Capture the cell that displays the provided text and extract its [X, Y] central coordinate. 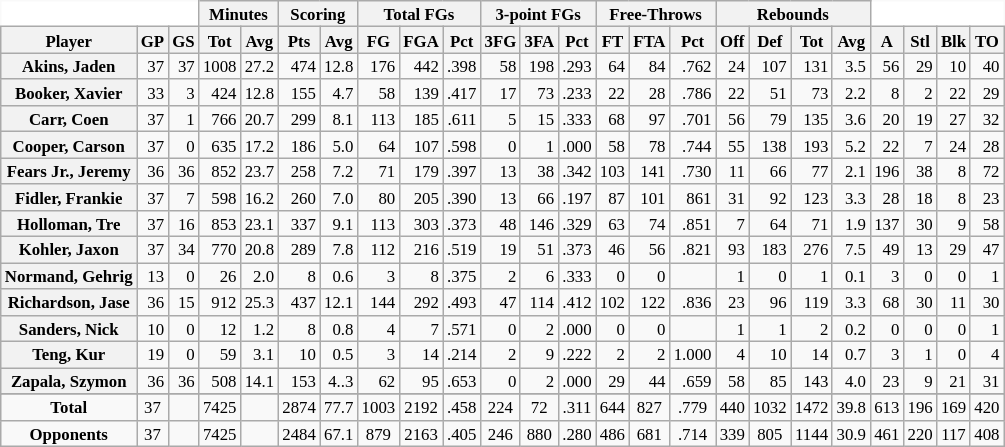
FG [378, 40]
4.7 [339, 93]
.779 [693, 407]
Total FGs [418, 14]
7.0 [339, 197]
Akins, Jaden [69, 66]
0.7 [851, 355]
.821 [693, 250]
146 [539, 224]
FGA [421, 40]
62 [378, 381]
44 [650, 381]
183 [770, 250]
508 [220, 381]
2484 [299, 433]
Carr, Coen [69, 119]
.390 [462, 197]
20 [886, 119]
16.2 [260, 197]
114 [539, 302]
Kohler, Jaxon [69, 250]
.762 [693, 66]
23.7 [260, 171]
Zapala, Szymon [69, 381]
Holloman, Tre [69, 224]
155 [299, 93]
32 [986, 119]
.786 [693, 93]
Blk [954, 40]
.571 [462, 328]
49 [886, 250]
16 [184, 224]
.222 [577, 355]
260 [299, 197]
.493 [462, 302]
144 [378, 302]
77 [812, 171]
.375 [462, 276]
.730 [693, 171]
424 [220, 93]
Free-Throws [656, 14]
80 [378, 197]
5.2 [851, 145]
179 [421, 171]
78 [650, 145]
27 [954, 119]
119 [812, 302]
Fidler, Frankie [69, 197]
Opponents [69, 433]
55 [732, 145]
Total [69, 407]
40 [986, 66]
131 [812, 66]
276 [812, 250]
289 [299, 250]
95 [421, 381]
63 [612, 224]
0.1 [851, 276]
Sanders, Nick [69, 328]
.280 [577, 433]
153 [299, 381]
4.0 [851, 381]
303 [421, 224]
Pts [299, 40]
12 [220, 328]
224 [500, 407]
.836 [693, 302]
GS [184, 40]
17.2 [260, 145]
198 [539, 66]
Rebounds [793, 14]
Player [69, 40]
880 [539, 433]
292 [421, 302]
138 [770, 145]
193 [812, 145]
TO [986, 40]
Richardson, Jase [69, 302]
96 [770, 302]
.611 [462, 119]
805 [770, 433]
33 [153, 93]
.714 [693, 433]
7.2 [339, 171]
93 [732, 250]
258 [299, 171]
.412 [577, 302]
112 [378, 250]
143 [812, 381]
1144 [812, 433]
613 [886, 407]
186 [299, 145]
.398 [462, 66]
827 [650, 407]
.329 [577, 224]
Teng, Kur [69, 355]
.519 [462, 250]
442 [421, 66]
117 [954, 433]
137 [886, 224]
1.2 [260, 328]
92 [770, 197]
Stl [920, 40]
7.8 [339, 250]
.197 [577, 197]
5 [500, 119]
408 [986, 433]
220 [920, 433]
.653 [462, 381]
122 [650, 302]
.405 [462, 433]
339 [732, 433]
25.3 [260, 302]
440 [732, 407]
1.000 [693, 355]
216 [421, 250]
20.7 [260, 119]
2163 [421, 433]
0.8 [339, 328]
Fears Jr., Jeremy [69, 171]
Booker, Xavier [69, 93]
135 [812, 119]
770 [220, 250]
4..3 [339, 381]
3-point FGs [538, 14]
486 [612, 433]
.214 [462, 355]
3FG [500, 40]
FT [612, 40]
12.1 [339, 302]
1008 [220, 66]
87 [612, 197]
.701 [693, 119]
0.5 [339, 355]
6 [539, 276]
101 [650, 197]
9.1 [339, 224]
3.6 [851, 119]
77.7 [339, 407]
.598 [462, 145]
Cooper, Carson [69, 145]
169 [954, 407]
.458 [462, 407]
2.1 [851, 171]
18 [920, 197]
84 [650, 66]
139 [421, 93]
27.2 [260, 66]
20.8 [260, 250]
123 [812, 197]
Off [732, 40]
46 [612, 250]
3FA [539, 40]
299 [299, 119]
766 [220, 119]
437 [299, 302]
74 [650, 224]
.233 [577, 93]
Normand, Gehrig [69, 276]
2.0 [260, 276]
246 [500, 433]
FTA [650, 40]
103 [612, 171]
.851 [693, 224]
21 [954, 381]
141 [650, 171]
39.8 [851, 407]
17 [500, 93]
420 [986, 407]
1472 [812, 407]
Minutes [238, 14]
67.1 [339, 433]
34 [184, 250]
853 [220, 224]
Scoring [318, 14]
A [886, 40]
1.9 [851, 224]
461 [886, 433]
2874 [299, 407]
48 [500, 224]
176 [378, 66]
1003 [378, 407]
Def [770, 40]
185 [421, 119]
0.6 [339, 276]
14.1 [260, 381]
681 [650, 433]
337 [299, 224]
861 [693, 197]
97 [650, 119]
3.1 [260, 355]
5.0 [339, 145]
.311 [577, 407]
85 [770, 381]
2192 [421, 407]
30.9 [851, 433]
.417 [462, 93]
2.2 [851, 93]
59 [220, 355]
0.2 [851, 328]
.659 [693, 381]
474 [299, 66]
879 [378, 433]
852 [220, 171]
3.5 [851, 66]
644 [612, 407]
.342 [577, 171]
7.5 [851, 250]
1032 [770, 407]
79 [770, 119]
.293 [577, 66]
598 [220, 197]
205 [421, 197]
635 [220, 145]
.397 [462, 171]
26 [220, 276]
102 [612, 302]
912 [220, 302]
.744 [693, 145]
23.1 [260, 224]
8.1 [339, 119]
GP [153, 40]
